Capture the cell that displays the provided text and extract its (X, Y) central coordinate. 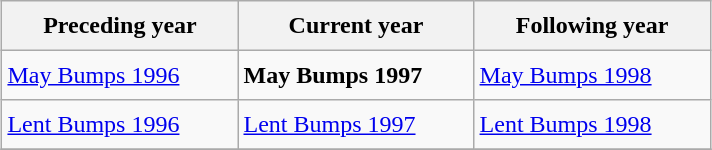
Following year (592, 26)
Current year (356, 26)
May Bumps 1997 (356, 75)
May Bumps 1996 (120, 75)
May Bumps 1998 (592, 75)
Lent Bumps 1996 (120, 125)
Preceding year (120, 26)
Lent Bumps 1997 (356, 125)
Lent Bumps 1998 (592, 125)
